Search for the cell housing the specified text and yield its [X, Y] center coordinate. 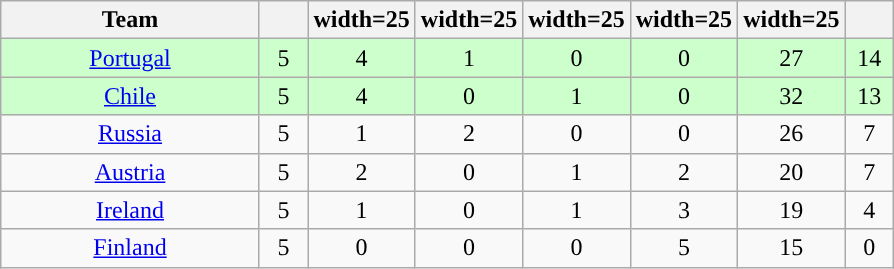
20 [792, 172]
Portugal [130, 58]
15 [792, 248]
13 [870, 96]
14 [870, 58]
3 [684, 210]
26 [792, 134]
Finland [130, 248]
Ireland [130, 210]
19 [792, 210]
32 [792, 96]
Russia [130, 134]
Team [130, 20]
Austria [130, 172]
Chile [130, 96]
27 [792, 58]
